Provide the (X, Y) coordinate of the cell's center where the given text is located.  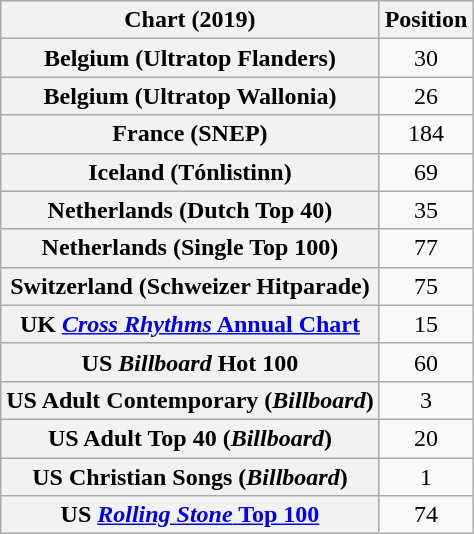
30 (426, 58)
184 (426, 134)
Position (426, 20)
France (SNEP) (190, 134)
15 (426, 324)
75 (426, 286)
US Rolling Stone Top 100 (190, 515)
77 (426, 248)
UK Cross Rhythms Annual Chart (190, 324)
Netherlands (Dutch Top 40) (190, 210)
US Billboard Hot 100 (190, 362)
Chart (2019) (190, 20)
US Adult Contemporary (Billboard) (190, 400)
Iceland (Tónlistinn) (190, 172)
Belgium (Ultratop Flanders) (190, 58)
3 (426, 400)
Netherlands (Single Top 100) (190, 248)
US Adult Top 40 (Billboard) (190, 438)
74 (426, 515)
20 (426, 438)
26 (426, 96)
1 (426, 477)
Switzerland (Schweizer Hitparade) (190, 286)
35 (426, 210)
69 (426, 172)
Belgium (Ultratop Wallonia) (190, 96)
US Christian Songs (Billboard) (190, 477)
60 (426, 362)
